Determine the (x, y) coordinate at the center of the cell enclosing the given text.  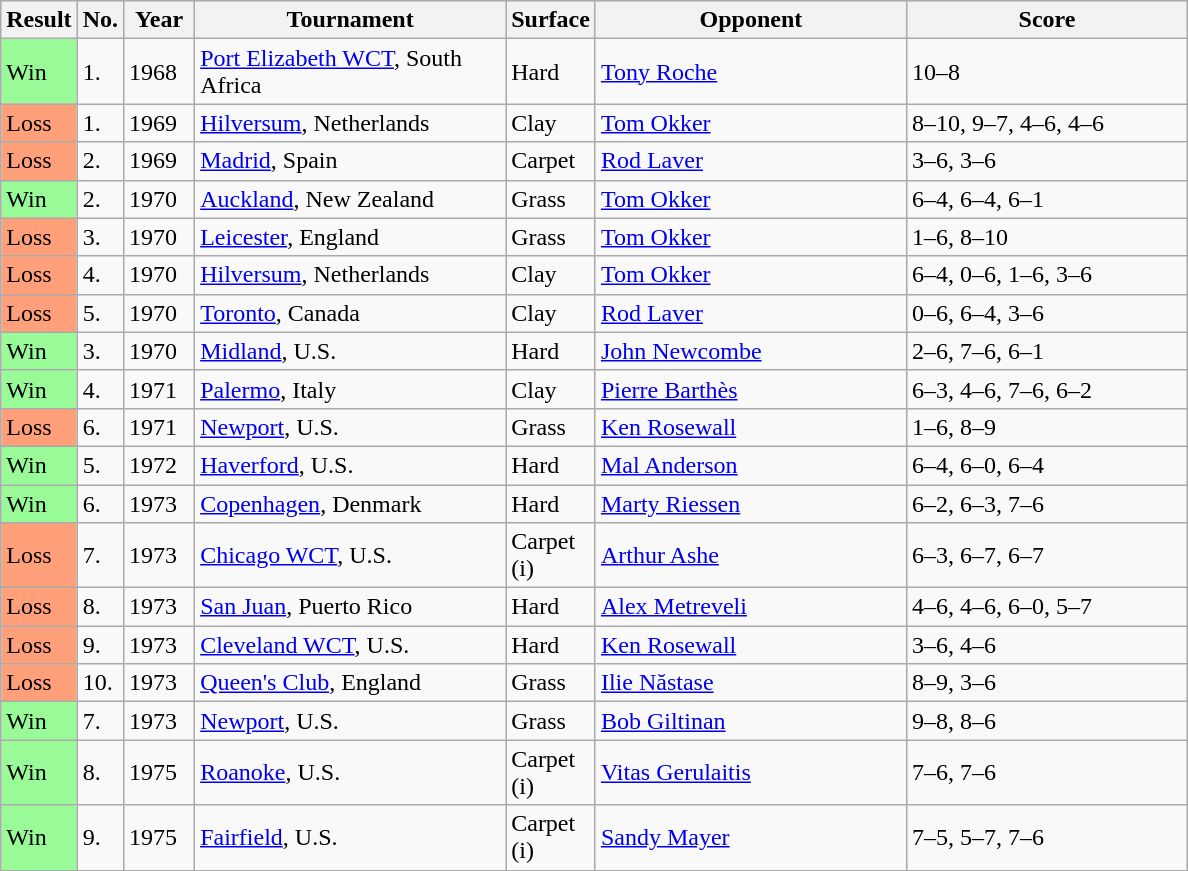
Bob Giltinan (750, 721)
Fairfield, U.S. (350, 838)
Queen's Club, England (350, 683)
1972 (160, 465)
Pierre Barthès (750, 389)
Palermo, Italy (350, 389)
1968 (160, 72)
6–4, 6–4, 6–1 (1046, 199)
Copenhagen, Denmark (350, 503)
Port Elizabeth WCT, South Africa (350, 72)
3–6, 4–6 (1046, 645)
Toronto, Canada (350, 313)
6–3, 4–6, 7–6, 6–2 (1046, 389)
Opponent (750, 20)
Auckland, New Zealand (350, 199)
Madrid, Spain (350, 161)
4–6, 4–6, 6–0, 5–7 (1046, 607)
10. (100, 683)
Alex Metreveli (750, 607)
2–6, 7–6, 6–1 (1046, 351)
Vitas Gerulaitis (750, 772)
7–5, 5–7, 7–6 (1046, 838)
Midland, U.S. (350, 351)
8–10, 9–7, 4–6, 4–6 (1046, 123)
Year (160, 20)
10–8 (1046, 72)
6–4, 0–6, 1–6, 3–6 (1046, 275)
Tony Roche (750, 72)
Ilie Năstase (750, 683)
9–8, 8–6 (1046, 721)
6–4, 6–0, 6–4 (1046, 465)
3–6, 3–6 (1046, 161)
Result (39, 20)
Marty Riessen (750, 503)
John Newcombe (750, 351)
Haverford, U.S. (350, 465)
San Juan, Puerto Rico (350, 607)
Surface (551, 20)
No. (100, 20)
Chicago WCT, U.S. (350, 556)
6–3, 6–7, 6–7 (1046, 556)
Mal Anderson (750, 465)
Sandy Mayer (750, 838)
1–6, 8–9 (1046, 427)
7–6, 7–6 (1046, 772)
1–6, 8–10 (1046, 237)
Roanoke, U.S. (350, 772)
Arthur Ashe (750, 556)
0–6, 6–4, 3–6 (1046, 313)
Leicester, England (350, 237)
Carpet (551, 161)
Tournament (350, 20)
Score (1046, 20)
Cleveland WCT, U.S. (350, 645)
6–2, 6–3, 7–6 (1046, 503)
8–9, 3–6 (1046, 683)
